Determine the [X, Y] coordinate at the center of the cell enclosing the given text.  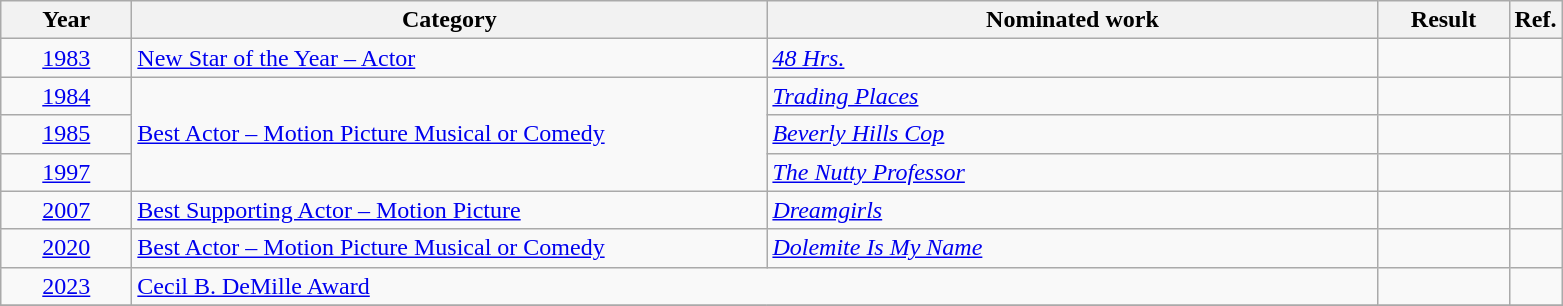
1985 [66, 134]
1983 [66, 58]
Best Supporting Actor – Motion Picture [450, 210]
2023 [66, 286]
Category [450, 20]
Beverly Hills Cop [1072, 134]
Cecil B. DeMille Award [755, 286]
48 Hrs. [1072, 58]
Nominated work [1072, 20]
Result [1444, 20]
2007 [66, 210]
New Star of the Year – Actor [450, 58]
Dolemite Is My Name [1072, 248]
Trading Places [1072, 96]
1997 [66, 172]
2020 [66, 248]
Year [66, 20]
1984 [66, 96]
Dreamgirls [1072, 210]
The Nutty Professor [1072, 172]
Ref. [1536, 20]
